For the text-containing cell, return its midpoint in [X, Y] coordinate format. 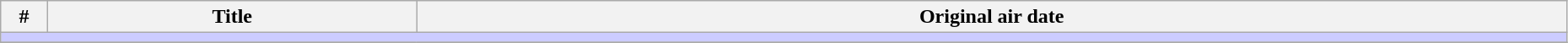
# [24, 17]
Title [232, 17]
Original air date [992, 17]
